Capture the cell that displays the provided text and extract its (X, Y) central coordinate. 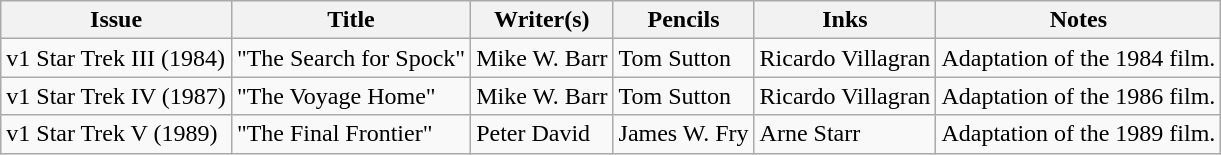
Adaptation of the 1984 film. (1078, 58)
v1 Star Trek V (1989) (116, 134)
Writer(s) (542, 20)
Adaptation of the 1989 film. (1078, 134)
Title (350, 20)
James W. Fry (684, 134)
Arne Starr (845, 134)
Peter David (542, 134)
Issue (116, 20)
v1 Star Trek III (1984) (116, 58)
"The Search for Spock" (350, 58)
Notes (1078, 20)
v1 Star Trek IV (1987) (116, 96)
Pencils (684, 20)
Adaptation of the 1986 film. (1078, 96)
"The Voyage Home" (350, 96)
Inks (845, 20)
"The Final Frontier" (350, 134)
